Determine the [x, y] coordinate at the center of the cell enclosing the given text.  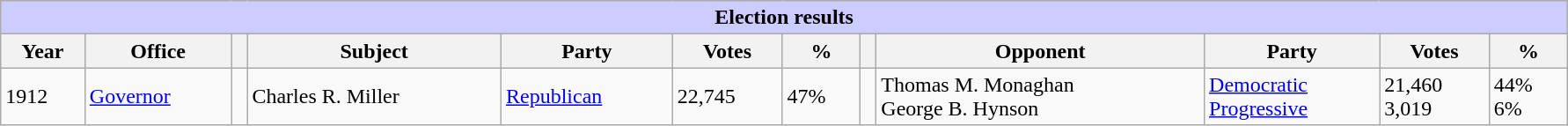
Subject [375, 51]
Election results [785, 18]
44%6% [1528, 97]
Opponent [1040, 51]
Year [43, 51]
Republican [586, 97]
21,4603,019 [1434, 97]
Governor [158, 97]
22,745 [727, 97]
Office [158, 51]
Charles R. Miller [375, 97]
DemocraticProgressive [1292, 97]
47% [822, 97]
Thomas M. Monaghan George B. Hynson [1040, 97]
1912 [43, 97]
